For the text-containing cell, return its midpoint in [X, Y] coordinate format. 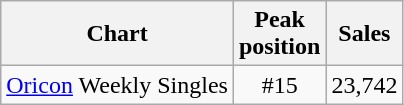
23,742 [364, 85]
#15 [279, 85]
Peakposition [279, 34]
Chart [118, 34]
Sales [364, 34]
Oricon Weekly Singles [118, 85]
